Locate the cell with the specified text and output its (x, y) center coordinate. 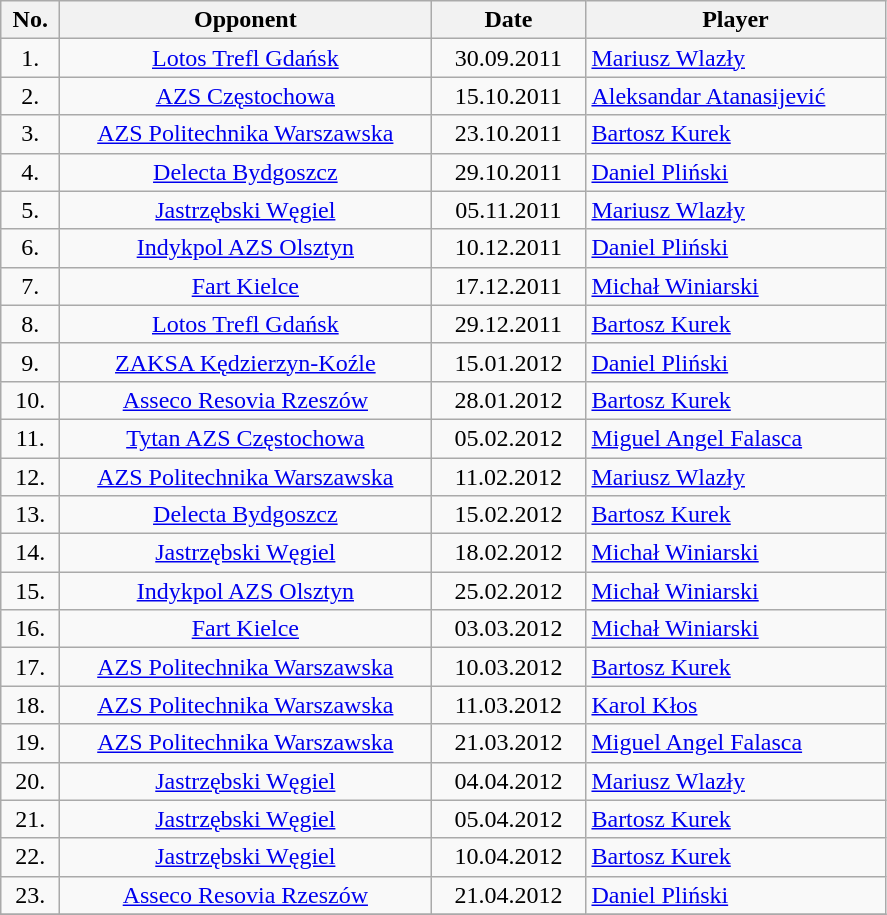
29.12.2011 (508, 324)
1. (30, 58)
18. (30, 705)
Karol Kłos (736, 705)
23.10.2011 (508, 134)
11. (30, 438)
12. (30, 477)
28.01.2012 (508, 400)
10.04.2012 (508, 857)
30.09.2011 (508, 58)
16. (30, 629)
8. (30, 324)
10. (30, 400)
15.01.2012 (508, 362)
19. (30, 743)
Tytan AZS Częstochowa (246, 438)
15.02.2012 (508, 515)
25.02.2012 (508, 591)
2. (30, 96)
4. (30, 172)
13. (30, 515)
04.04.2012 (508, 781)
Aleksandar Atanasijević (736, 96)
Opponent (246, 20)
22. (30, 857)
18.02.2012 (508, 553)
14. (30, 553)
6. (30, 248)
Date (508, 20)
5. (30, 210)
10.12.2011 (508, 248)
No. (30, 20)
05.11.2011 (508, 210)
05.02.2012 (508, 438)
15. (30, 591)
05.04.2012 (508, 819)
7. (30, 286)
17. (30, 667)
Player (736, 20)
21.03.2012 (508, 743)
29.10.2011 (508, 172)
11.03.2012 (508, 705)
9. (30, 362)
AZS Częstochowa (246, 96)
3. (30, 134)
03.03.2012 (508, 629)
15.10.2011 (508, 96)
21. (30, 819)
20. (30, 781)
23. (30, 895)
17.12.2011 (508, 286)
ZAKSA Kędzierzyn-Koźle (246, 362)
10.03.2012 (508, 667)
11.02.2012 (508, 477)
21.04.2012 (508, 895)
